Detect which cell encompasses the target text, then output its [X, Y] center coordinate. 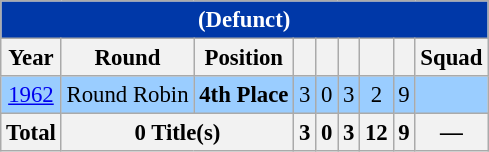
Total [31, 133]
0 Title(s) [178, 133]
Position [244, 58]
Year [31, 58]
2 [376, 95]
4th Place [244, 95]
— [452, 133]
12 [376, 133]
(Defunct) [244, 20]
Round [128, 58]
1962 [31, 95]
Squad [452, 58]
Round Robin [128, 95]
